Extract the (X, Y) coordinate from the center of the cell holding the provided text.  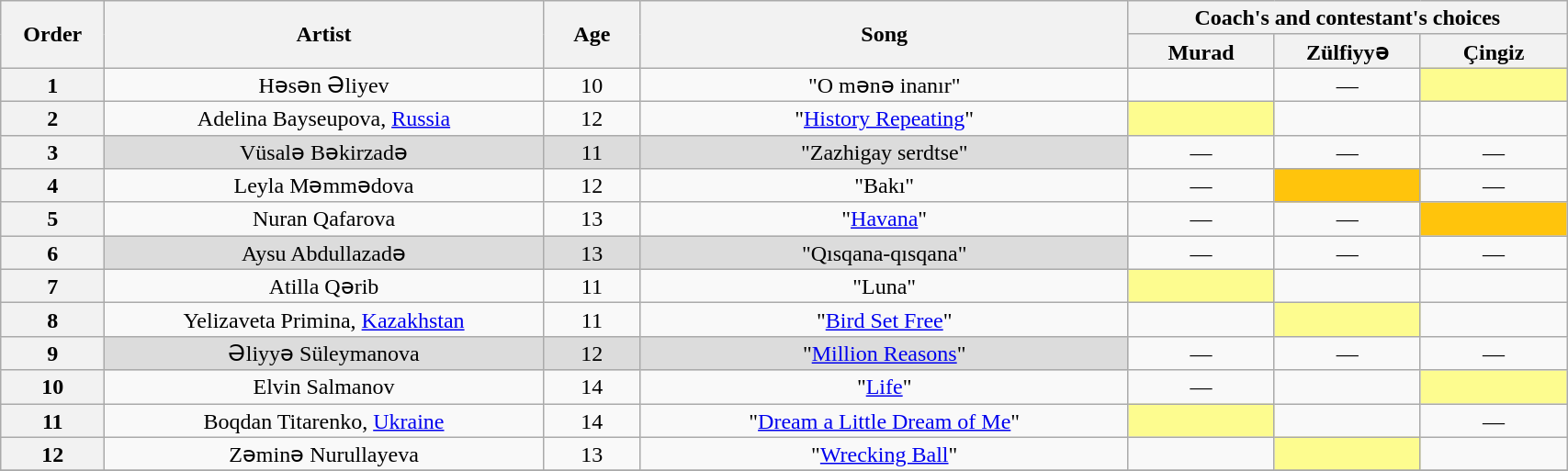
2 (53, 118)
"Bird Set Free" (884, 320)
9 (53, 353)
4 (53, 185)
Adelina Bayseupova, Russia (324, 118)
Coach's and contestant's choices (1348, 18)
Murad (1201, 51)
"Qısqana-qısqana" (884, 253)
Zəminə Nurullayeva (324, 454)
Həsən Əliyev (324, 84)
Yelizaveta Primina, Kazakhstan (324, 320)
1 (53, 84)
6 (53, 253)
3 (53, 152)
Çingiz (1494, 51)
Vüsalə Bəkirzadə (324, 152)
"Zazhigay serdtse" (884, 152)
"O mənə inanır" (884, 84)
"Havana" (884, 219)
Elvin Salmanov (324, 387)
"History Repeating" (884, 118)
5 (53, 219)
"Wrecking Ball" (884, 454)
Atilla Qərib (324, 286)
Song (884, 35)
"Bakı" (884, 185)
Nuran Qafarova (324, 219)
7 (53, 286)
Boqdan Titarenko, Ukraine (324, 421)
Age (592, 35)
"Dream a Little Dream of Me" (884, 421)
Zülfiyyə (1347, 51)
"Life" (884, 387)
8 (53, 320)
Əliyyə Süleymanova (324, 353)
Order (53, 35)
Aysu Abdullazadə (324, 253)
"Luna" (884, 286)
Artist (324, 35)
"Million Reasons" (884, 353)
Leyla Məmmədova (324, 185)
